Detect which cell encompasses the target text, then output its [x, y] center coordinate. 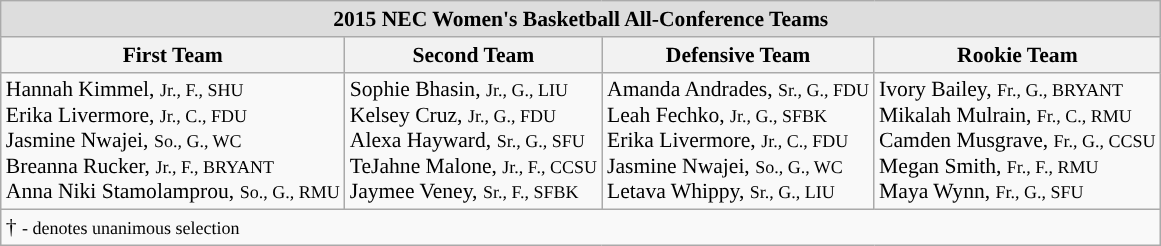
Defensive Team [738, 55]
Ivory Bailey, Fr., G., BRYANTMikalah Mulrain, Fr., C., RMUCamden Musgrave, Fr., G., CCSUMegan Smith, Fr., F., RMUMaya Wynn, Fr., G., SFU [1018, 141]
2015 NEC Women's Basketball All-Conference Teams [581, 19]
Sophie Bhasin, Jr., G., LIUKelsey Cruz, Jr., G., FDUAlexa Hayward, Sr., G., SFUTeJahne Malone, Jr., F., CCSUJaymee Veney, Sr., F., SFBK [474, 141]
Second Team [474, 55]
First Team [173, 55]
Rookie Team [1018, 55]
† - denotes unanimous selection [581, 228]
Amanda Andrades, Sr., G., FDULeah Fechko, Jr., G., SFBKErika Livermore, Jr., C., FDUJasmine Nwajei, So., G., WCLetava Whippy, Sr., G., LIU [738, 141]
